Determine the [X, Y] coordinate at the center of the cell enclosing the given text.  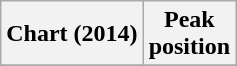
Peakposition [189, 34]
Chart (2014) [72, 34]
